Find where the given text appears and provide that cell's center as (X, Y) coordinate. 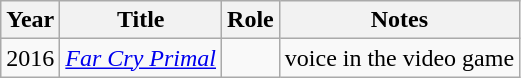
Far Cry Primal (141, 58)
Year (30, 20)
voice in the video game (399, 58)
Role (251, 20)
2016 (30, 58)
Title (141, 20)
Notes (399, 20)
